Determine the (X, Y) coordinate at the center of the cell enclosing the given text.  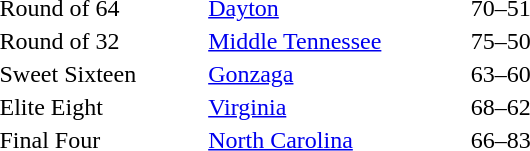
Gonzaga (337, 74)
Virginia (337, 107)
Middle Tennessee (337, 41)
